Locate the cell with the specified text and output its [X, Y] center coordinate. 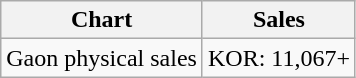
Gaon physical sales [102, 58]
KOR: 11,067+ [278, 58]
Sales [278, 20]
Chart [102, 20]
